Provide the (x, y) coordinate of the cell's center where the given text is located.  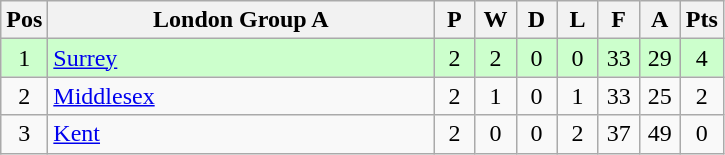
D (536, 20)
F (618, 20)
L (578, 20)
49 (660, 134)
3 (24, 134)
Middlesex (241, 96)
Pts (702, 20)
4 (702, 58)
London Group A (241, 20)
Kent (241, 134)
Pos (24, 20)
W (496, 20)
29 (660, 58)
A (660, 20)
P (454, 20)
37 (618, 134)
Surrey (241, 58)
25 (660, 96)
